Search for the cell housing the specified text and yield its [x, y] center coordinate. 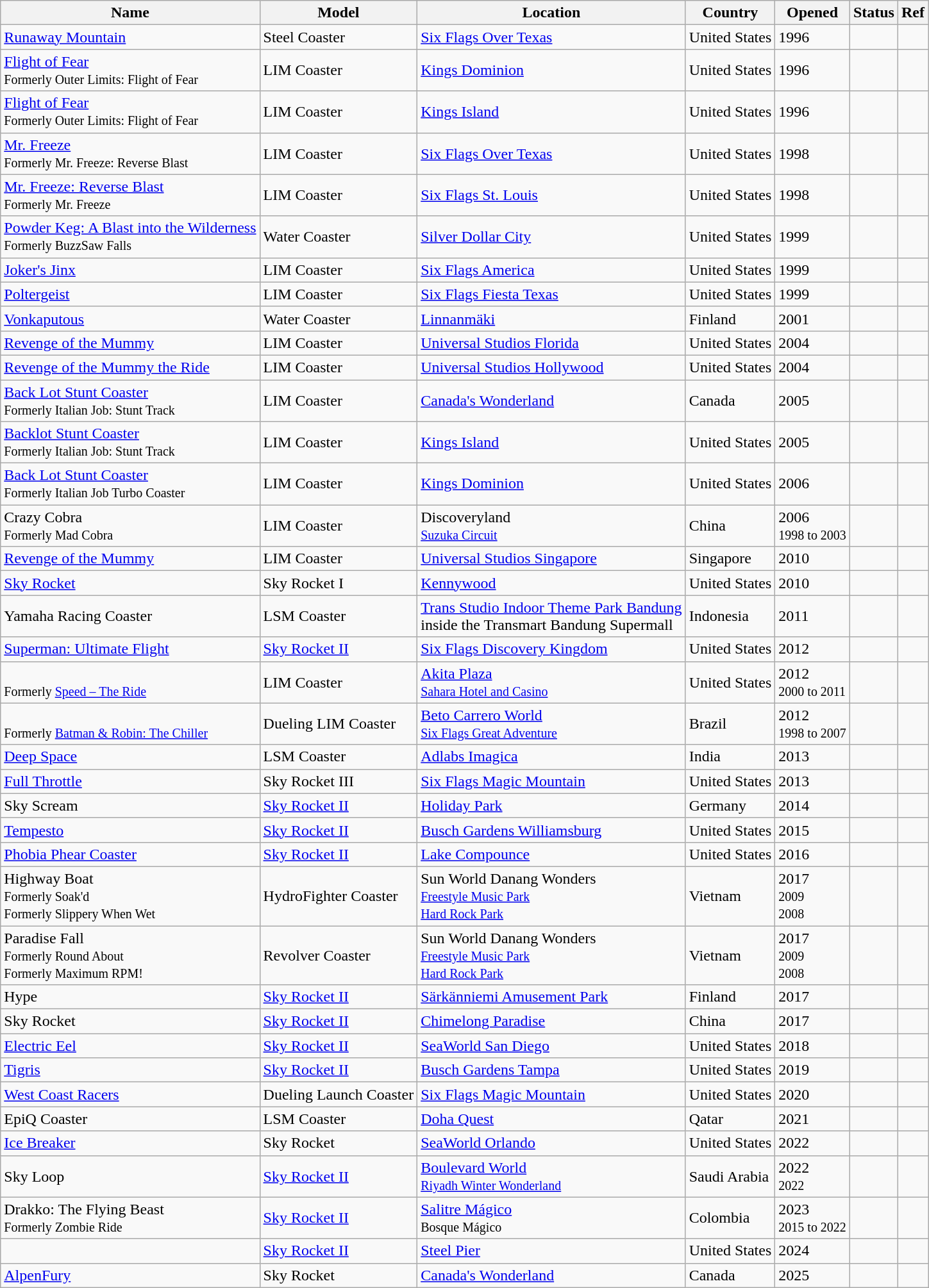
Backlot Stunt CoasterFormerly Italian Job: Stunt Track [130, 442]
2018 [813, 1046]
Beto Carrero WorldSix Flags Great Adventure [551, 724]
2025 [813, 1275]
Qatar [730, 1119]
Location [551, 13]
2022 [813, 1143]
Name [130, 13]
2015 [813, 830]
Ice Breaker [130, 1143]
Sky Rocket III [339, 781]
Crazy CobraFormerly Mad Cobra [130, 525]
2016 [813, 854]
Mr. FreezeFormerly Mr. Freeze: Reverse Blast [130, 154]
Revolver Coaster [339, 955]
Six Flags St. Louis [551, 195]
20061998 to 2003 [813, 525]
Mr. Freeze: Reverse BlastFormerly Mr. Freeze [130, 195]
Busch Gardens Tampa [551, 1070]
Poltergeist [130, 294]
Germany [730, 805]
Country [730, 13]
Formerly Batman & Robin: The Chiller [130, 724]
Full Throttle [130, 781]
Ref [913, 13]
Sky Loop [130, 1177]
Brazil [730, 724]
Doha Quest [551, 1119]
Adlabs Imagica [551, 757]
Hype [130, 997]
Linnanmäki [551, 318]
Holiday Park [551, 805]
Joker's Jinx [130, 270]
Universal Studios Hollywood [551, 367]
Trans Studio Indoor Theme Park Bandunginside the Transmart Bandung Supermall [551, 616]
Tempesto [130, 830]
Singapore [730, 559]
Chimelong Paradise [551, 1021]
West Coast Racers [130, 1094]
SeaWorld San Diego [551, 1046]
Universal Studios Florida [551, 343]
Electric Eel [130, 1046]
DiscoverylandSuzuka Circuit [551, 525]
2012 [813, 649]
2001 [813, 318]
Saudi Arabia [730, 1177]
Kennywood [551, 583]
Dueling LIM Coaster [339, 724]
Six Flags Discovery Kingdom [551, 649]
Dueling Launch Coaster [339, 1094]
20122000 to 2011 [813, 682]
Vonkaputous [130, 318]
Formerly Speed – The Ride [130, 682]
Colombia [730, 1218]
Silver Dollar City [551, 237]
Runaway Mountain [130, 37]
Phobia Phear Coaster [130, 854]
SeaWorld Orlando [551, 1143]
Sky Scream [130, 805]
2006 [813, 484]
Opened [813, 13]
20222022 [813, 1177]
India [730, 757]
2011 [813, 616]
Boulevard WorldRiyadh Winter Wonderland [551, 1177]
Revenge of the Mummy the Ride [130, 367]
Status [873, 13]
Sun World Danang WondersFreestyle Music ParkHard Rock Park [551, 955]
Akita PlazaSahara Hotel and Casino [551, 682]
Highway Boat Formerly Soak'dFormerly Slippery When Wet [130, 896]
Universal Studios Singapore [551, 559]
Powder Keg: A Blast into the WildernessFormerly BuzzSaw Falls [130, 237]
2020 [813, 1094]
EpiQ Coaster [130, 1119]
Drakko: The Flying BeastFormerly Zombie Ride [130, 1218]
Six Flags Fiesta Texas [551, 294]
Model [339, 13]
Salitre MágicoBosque Mágico [551, 1218]
Six Flags America [551, 270]
20121998 to 2007 [813, 724]
Superman: Ultimate Flight [130, 649]
Tigris [130, 1070]
2024 [813, 1251]
Sun World Danang Wonders Freestyle Music ParkHard Rock Park [551, 896]
AlpenFury [130, 1275]
HydroFighter Coaster [339, 896]
Särkänniemi Amusement Park [551, 997]
Lake Compounce [551, 854]
Steel Pier [551, 1251]
Deep Space [130, 757]
Busch Gardens Williamsburg [551, 830]
Steel Coaster [339, 37]
Back Lot Stunt CoasterFormerly Italian Job: Stunt Track [130, 400]
Indonesia [730, 616]
Back Lot Stunt CoasterFormerly Italian Job Turbo Coaster [130, 484]
Paradise Fall Formerly Round AboutFormerly Maximum RPM! [130, 955]
2014 [813, 805]
2021 [813, 1119]
2019 [813, 1070]
Yamaha Racing Coaster [130, 616]
Sky Rocket I [339, 583]
20232015 to 2022 [813, 1218]
